Detect which cell encompasses the target text, then output its [x, y] center coordinate. 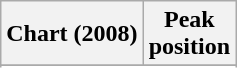
Peakposition [189, 34]
Chart (2008) [72, 34]
